Search for the cell housing the specified text and yield its (x, y) center coordinate. 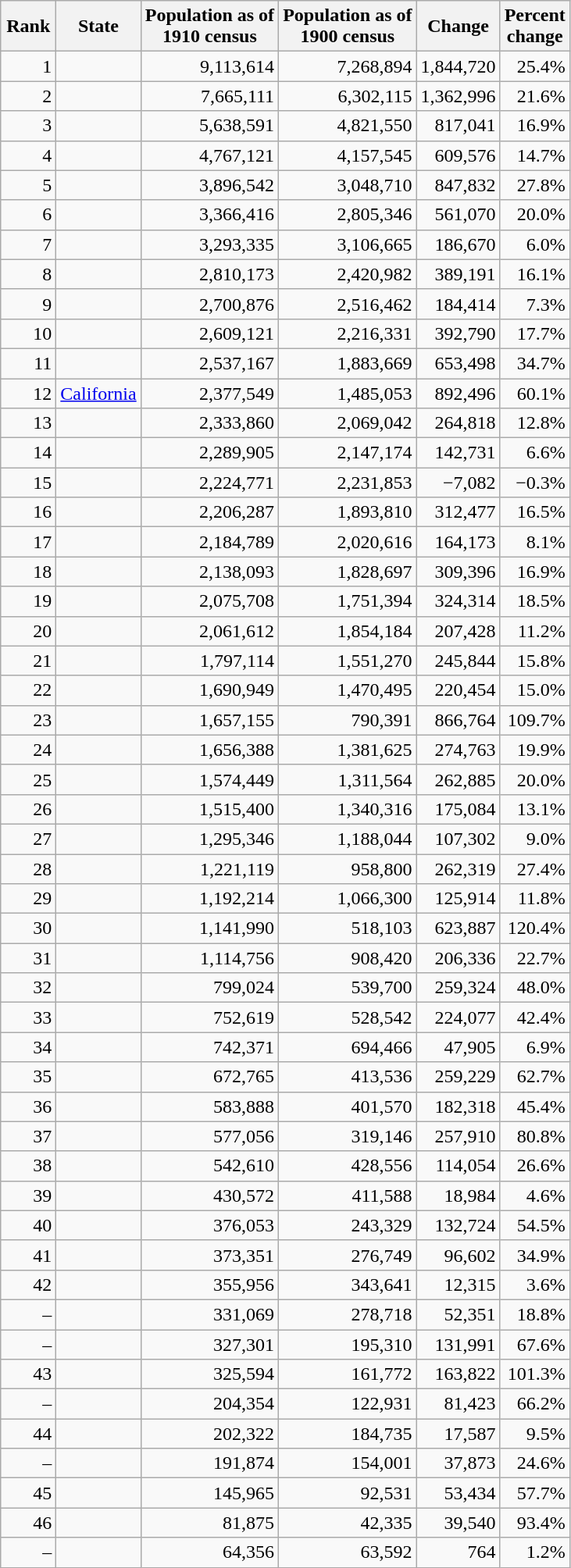
325,594 (209, 1374)
1,381,625 (348, 750)
9 (28, 304)
2,231,853 (348, 483)
17.7% (534, 333)
80.8% (534, 1136)
207,428 (458, 631)
37,873 (458, 1463)
2,377,549 (209, 393)
847,832 (458, 185)
9,113,614 (209, 66)
9.5% (534, 1434)
1,551,270 (348, 661)
53,434 (458, 1493)
27 (28, 839)
202,322 (209, 1434)
107,302 (458, 839)
109.7% (534, 720)
11.8% (534, 899)
175,084 (458, 809)
120.4% (534, 928)
16.1% (534, 274)
92,531 (348, 1493)
18,984 (458, 1196)
866,764 (458, 720)
184,735 (348, 1434)
15 (28, 483)
Percentchange (534, 27)
186,670 (458, 244)
278,718 (348, 1314)
319,146 (348, 1136)
67.6% (534, 1344)
2,216,331 (348, 333)
25.4% (534, 66)
19 (28, 601)
2,537,167 (209, 363)
245,844 (458, 661)
1,844,720 (458, 66)
36 (28, 1107)
392,790 (458, 333)
22.7% (534, 958)
257,910 (458, 1136)
43 (28, 1374)
958,800 (348, 869)
411,588 (348, 1196)
401,570 (348, 1107)
206,336 (458, 958)
33 (28, 1017)
4,767,121 (209, 155)
57.7% (534, 1493)
42.4% (534, 1017)
2 (28, 96)
131,991 (458, 1344)
101.3% (534, 1374)
892,496 (458, 393)
430,572 (209, 1196)
428,556 (348, 1166)
22 (28, 690)
93.4% (534, 1523)
45.4% (534, 1107)
2,206,287 (209, 512)
262,885 (458, 779)
48.0% (534, 988)
1,828,697 (348, 572)
2,061,612 (209, 631)
1,883,669 (348, 363)
1,656,388 (209, 750)
3.6% (534, 1285)
24.6% (534, 1463)
2,147,174 (348, 453)
40 (28, 1225)
132,724 (458, 1225)
1,485,053 (348, 393)
694,466 (348, 1047)
142,731 (458, 453)
26 (28, 809)
184,414 (458, 304)
66.2% (534, 1404)
47,905 (458, 1047)
2,075,708 (209, 601)
2,289,905 (209, 453)
145,965 (209, 1493)
14.7% (534, 155)
27.8% (534, 185)
2,420,982 (348, 274)
16 (28, 512)
1,188,044 (348, 839)
224,077 (458, 1017)
21.6% (534, 96)
18.8% (534, 1314)
2,069,042 (348, 423)
5 (28, 185)
1,066,300 (348, 899)
9.0% (534, 839)
609,576 (458, 155)
3,106,665 (348, 244)
324,314 (458, 601)
2,609,121 (209, 333)
39,540 (458, 1523)
623,887 (458, 928)
195,310 (348, 1344)
309,396 (458, 572)
18 (28, 572)
15.8% (534, 661)
42,335 (348, 1523)
1,751,394 (348, 601)
1,362,996 (458, 96)
23 (28, 720)
14 (28, 453)
96,602 (458, 1255)
163,822 (458, 1374)
764 (458, 1552)
1.2% (534, 1552)
4.6% (534, 1196)
389,191 (458, 274)
12,315 (458, 1285)
274,763 (458, 750)
577,056 (209, 1136)
1,515,400 (209, 809)
Change (458, 27)
790,391 (348, 720)
24 (28, 750)
264,818 (458, 423)
31 (28, 958)
27.4% (534, 869)
29 (28, 899)
18.5% (534, 601)
164,173 (458, 542)
1,311,564 (348, 779)
331,069 (209, 1314)
125,914 (458, 899)
542,610 (209, 1166)
32 (28, 988)
154,001 (348, 1463)
7,268,894 (348, 66)
259,229 (458, 1077)
1,221,119 (209, 869)
2,184,789 (209, 542)
1,893,810 (348, 512)
518,103 (348, 928)
2,700,876 (209, 304)
15.0% (534, 690)
54.5% (534, 1225)
2,516,462 (348, 304)
7.3% (534, 304)
35 (28, 1077)
26.6% (534, 1166)
17,587 (458, 1434)
672,765 (209, 1077)
−0.3% (534, 483)
63,592 (348, 1552)
52,351 (458, 1314)
6,302,115 (348, 96)
20 (28, 631)
Population as of1910 census (209, 27)
2,333,860 (209, 423)
1 (28, 66)
10 (28, 333)
114,054 (458, 1166)
343,641 (348, 1285)
4 (28, 155)
41 (28, 1255)
2,138,093 (209, 572)
1,470,495 (348, 690)
220,454 (458, 690)
Rank (28, 27)
327,301 (209, 1344)
1,657,155 (209, 720)
376,053 (209, 1225)
182,318 (458, 1107)
259,324 (458, 988)
908,420 (348, 958)
5,638,591 (209, 126)
2,805,346 (348, 215)
21 (28, 661)
81,423 (458, 1404)
1,340,316 (348, 809)
799,024 (209, 988)
64,356 (209, 1552)
16.5% (534, 512)
6.6% (534, 453)
539,700 (348, 988)
528,542 (348, 1017)
262,319 (458, 869)
191,874 (209, 1463)
2,020,616 (348, 542)
817,041 (458, 126)
3,048,710 (348, 185)
204,354 (209, 1404)
2,224,771 (209, 483)
6.9% (534, 1047)
28 (28, 869)
2,810,173 (209, 274)
13 (28, 423)
13.1% (534, 809)
42 (28, 1285)
161,772 (348, 1374)
California (98, 393)
8 (28, 274)
1,295,346 (209, 839)
34.9% (534, 1255)
12 (28, 393)
243,329 (348, 1225)
1,797,114 (209, 661)
39 (28, 1196)
12.8% (534, 423)
7,665,111 (209, 96)
17 (28, 542)
19.9% (534, 750)
3 (28, 126)
276,749 (348, 1255)
6 (28, 215)
1,114,756 (209, 958)
373,351 (209, 1255)
37 (28, 1136)
4,821,550 (348, 126)
3,366,416 (209, 215)
81,875 (209, 1523)
1,192,214 (209, 899)
30 (28, 928)
355,956 (209, 1285)
38 (28, 1166)
583,888 (209, 1107)
60.1% (534, 393)
1,574,449 (209, 779)
413,536 (348, 1077)
62.7% (534, 1077)
11.2% (534, 631)
11 (28, 363)
Population as of1900 census (348, 27)
25 (28, 779)
State (98, 27)
752,619 (209, 1017)
742,371 (209, 1047)
7 (28, 244)
−7,082 (458, 483)
46 (28, 1523)
3,896,542 (209, 185)
653,498 (458, 363)
3,293,335 (209, 244)
122,931 (348, 1404)
34.7% (534, 363)
1,141,990 (209, 928)
34 (28, 1047)
312,477 (458, 512)
4,157,545 (348, 155)
44 (28, 1434)
45 (28, 1493)
6.0% (534, 244)
1,690,949 (209, 690)
1,854,184 (348, 631)
561,070 (458, 215)
8.1% (534, 542)
